Pinpoint the cell where the given text exists, returning its [X, Y] midpoint coordinate. 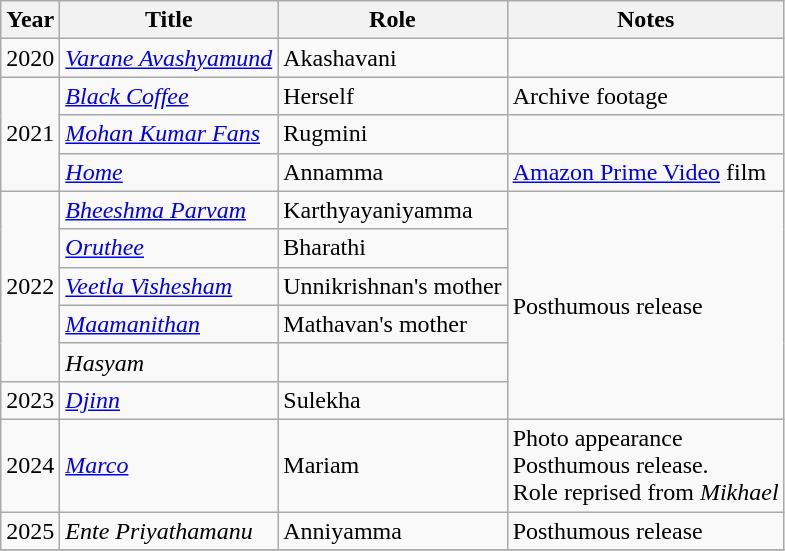
2025 [30, 531]
Ente Priyathamanu [169, 531]
Marco [169, 465]
Home [169, 172]
Akashavani [392, 58]
Hasyam [169, 362]
Anniyamma [392, 531]
Unnikrishnan's mother [392, 286]
Rugmini [392, 134]
Karthyayaniyamma [392, 210]
2020 [30, 58]
Bheeshma Parvam [169, 210]
Black Coffee [169, 96]
Year [30, 20]
2024 [30, 465]
Herself [392, 96]
Djinn [169, 400]
2021 [30, 134]
2022 [30, 286]
Role [392, 20]
Oruthee [169, 248]
Annamma [392, 172]
Maamanithan [169, 324]
Mohan Kumar Fans [169, 134]
Archive footage [646, 96]
Varane Avashyamund [169, 58]
Photo appearance Posthumous release.Role reprised from Mikhael [646, 465]
Notes [646, 20]
Veetla Vishesham [169, 286]
2023 [30, 400]
Mariam [392, 465]
Mathavan's mother [392, 324]
Title [169, 20]
Amazon Prime Video film [646, 172]
Sulekha [392, 400]
Bharathi [392, 248]
